For the text-containing cell, return its midpoint in [X, Y] coordinate format. 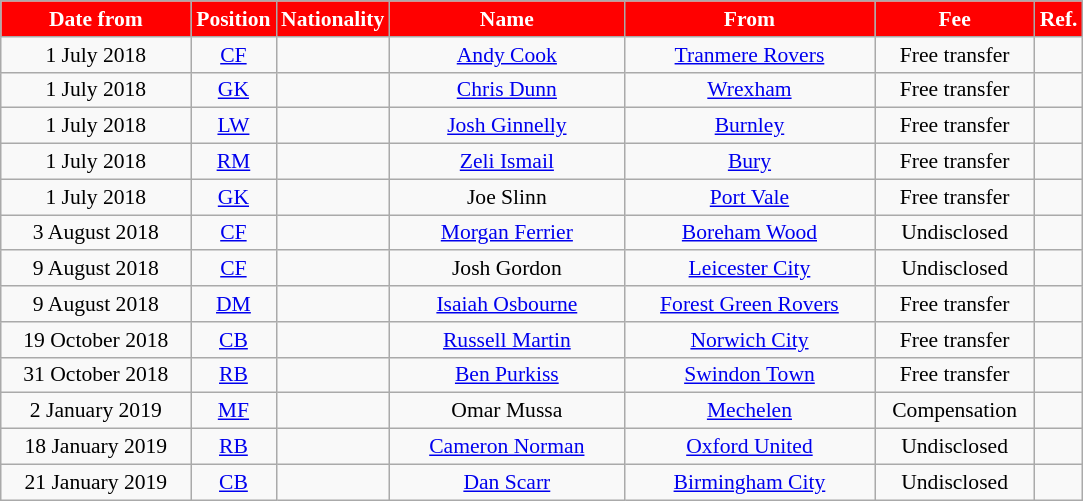
Burnley [749, 126]
19 October 2018 [96, 340]
Leicester City [749, 269]
Dan Scarr [506, 482]
Chris Dunn [506, 90]
Port Vale [749, 197]
RM [234, 162]
Swindon Town [749, 375]
Josh Ginnelly [506, 126]
Forest Green Rovers [749, 304]
Boreham Wood [749, 233]
Date from [96, 19]
DM [234, 304]
Ref. [1059, 19]
Omar Mussa [506, 411]
From [749, 19]
18 January 2019 [96, 447]
2 January 2019 [96, 411]
Morgan Ferrier [506, 233]
Nationality [332, 19]
31 October 2018 [96, 375]
Name [506, 19]
Wrexham [749, 90]
Ben Purkiss [506, 375]
Compensation [955, 411]
21 January 2019 [96, 482]
Position [234, 19]
Josh Gordon [506, 269]
Tranmere Rovers [749, 55]
Isaiah Osbourne [506, 304]
Mechelen [749, 411]
Joe Slinn [506, 197]
Oxford United [749, 447]
LW [234, 126]
Fee [955, 19]
Birmingham City [749, 482]
Zeli Ismail [506, 162]
Andy Cook [506, 55]
Cameron Norman [506, 447]
MF [234, 411]
Norwich City [749, 340]
Bury [749, 162]
3 August 2018 [96, 233]
Russell Martin [506, 340]
